Extract the (X, Y) coordinate from the center of the cell holding the provided text.  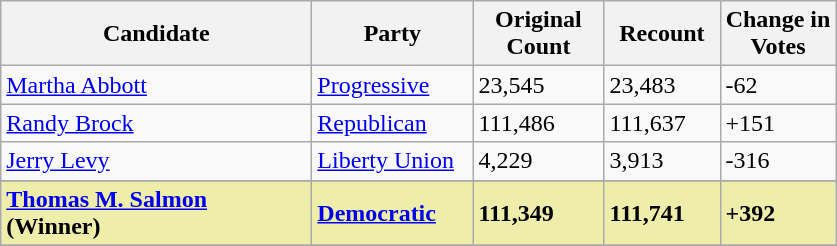
Jerry Levy (156, 161)
111,349 (538, 212)
3,913 (662, 161)
-316 (778, 161)
Candidate (156, 34)
111,741 (662, 212)
Change in Votes (778, 34)
Thomas M. Salmon (Winner) (156, 212)
+151 (778, 123)
Martha Abbott (156, 85)
Original Count (538, 34)
-62 (778, 85)
23,483 (662, 85)
Randy Brock (156, 123)
4,229 (538, 161)
Republican (392, 123)
23,545 (538, 85)
Party (392, 34)
111,637 (662, 123)
+392 (778, 212)
111,486 (538, 123)
Progressive (392, 85)
Recount (662, 34)
Liberty Union (392, 161)
Democratic (392, 212)
